Extract the [X, Y] coordinate from the center of the cell holding the provided text.  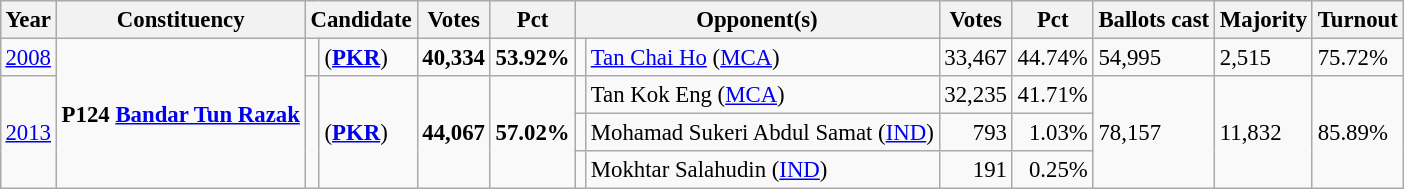
40,334 [454, 57]
57.02% [532, 132]
P124 Bandar Tun Razak [180, 113]
41.71% [1052, 95]
2,515 [1263, 57]
0.25% [1052, 170]
793 [976, 133]
Tan Chai Ho (MCA) [762, 57]
Turnout [1358, 20]
Year [28, 20]
Opponent(s) [757, 20]
53.92% [532, 57]
78,157 [1154, 132]
54,995 [1154, 57]
Mokhtar Salahudin (IND) [762, 170]
44.74% [1052, 57]
Mohamad Sukeri Abdul Samat (IND) [762, 133]
Tan Kok Eng (MCA) [762, 95]
Candidate [361, 20]
Majority [1263, 20]
2008 [28, 57]
191 [976, 170]
44,067 [454, 132]
Ballots cast [1154, 20]
85.89% [1358, 132]
32,235 [976, 95]
2013 [28, 132]
1.03% [1052, 133]
11,832 [1263, 132]
75.72% [1358, 57]
Constituency [180, 20]
33,467 [976, 57]
